From the cell containing the given text, extract its center point as [x, y] coordinate. 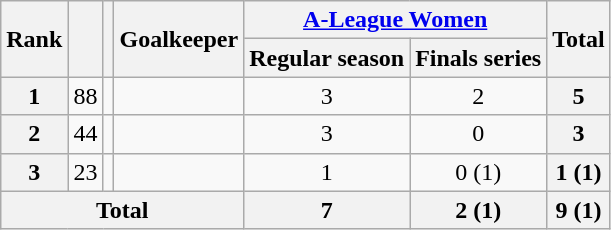
Regular season [327, 58]
A-League Women [396, 20]
2 (1) [478, 210]
7 [327, 210]
23 [86, 172]
88 [86, 96]
5 [579, 96]
44 [86, 134]
Rank [34, 39]
1 (1) [579, 172]
9 (1) [579, 210]
Finals series [478, 58]
0 (1) [478, 172]
0 [478, 134]
Goalkeeper [179, 39]
